Extract the [x, y] coordinate from the center of the cell holding the provided text.  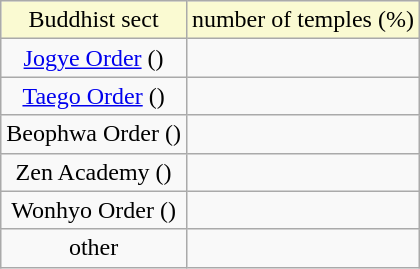
Beophwa Order () [94, 134]
Wonhyo Order () [94, 210]
other [94, 248]
Buddhist sect [94, 20]
Jogye Order () [94, 58]
Taego Order () [94, 96]
Zen Academy () [94, 172]
number of temples (%) [302, 20]
